For the text-containing cell, return its midpoint in (x, y) coordinate format. 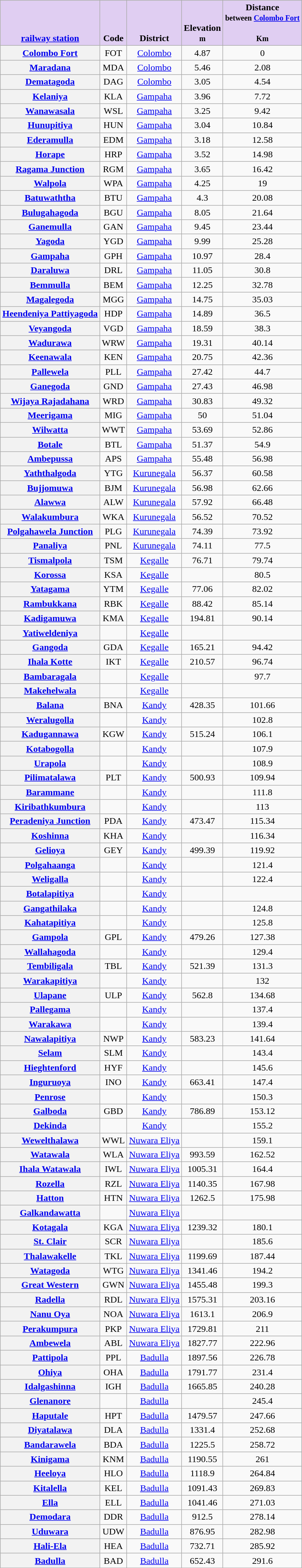
Kitalella (50, 1488)
Ihala Watawala (50, 1169)
1331.4 (202, 1430)
116.34 (262, 836)
102.8 (262, 720)
74.39 (202, 531)
Pilimatalawa (50, 778)
155.2 (262, 1125)
30.8 (262, 270)
106.1 (262, 734)
206.9 (262, 1314)
1575.31 (202, 1299)
76.71 (202, 560)
4.54 (262, 82)
FOT (114, 53)
1199.69 (202, 1256)
42.36 (262, 357)
KLA (114, 96)
82.02 (262, 589)
44.7 (262, 372)
Horape (50, 154)
3.05 (202, 82)
HPT (114, 1416)
9.42 (262, 111)
3.04 (202, 125)
14.89 (202, 314)
EDM (114, 140)
MDA (114, 67)
222.96 (262, 1343)
Selam (50, 1053)
122.4 (262, 879)
Distancebetween Colombo FortKm (262, 23)
ALW (114, 502)
Nawalapitiya (50, 1039)
BGU (114, 212)
113 (262, 807)
73.92 (262, 531)
5.46 (202, 67)
Demodara (50, 1517)
30.83 (202, 401)
HTN (114, 1198)
51.04 (262, 415)
23.44 (262, 227)
Bandarawela (50, 1445)
Pattipola (50, 1357)
IKT (114, 662)
28.4 (262, 256)
Polgahawela Junction (50, 531)
Daraluwa (50, 270)
1262.5 (202, 1198)
RDL (114, 1299)
KGW (114, 734)
732.71 (202, 1546)
Balana (50, 705)
Hali-Ela (50, 1546)
652.43 (202, 1560)
194.2 (262, 1271)
226.78 (262, 1357)
1729.81 (202, 1328)
125.8 (262, 923)
70.52 (262, 517)
Botalapitiya (50, 893)
Hieghtenford (50, 1068)
96.74 (262, 662)
187.44 (262, 1256)
Weralugolla (50, 720)
562.8 (202, 995)
KGA (114, 1227)
1613.1 (202, 1314)
3.65 (202, 169)
88.42 (202, 604)
BEM (114, 285)
153.12 (262, 1111)
109.94 (262, 778)
165.21 (202, 647)
HUN (114, 125)
3.18 (202, 140)
WLA (114, 1155)
167.98 (262, 1184)
107.9 (262, 749)
Koshinna (50, 836)
WKA (114, 517)
GPH (114, 256)
36.5 (262, 314)
912.5 (202, 1517)
291.6 (262, 1560)
282.98 (262, 1531)
124.8 (262, 908)
Nanu Oya (50, 1314)
OHA (114, 1372)
Colombo Fort (50, 53)
55.48 (202, 459)
52.86 (262, 430)
Maradana (50, 67)
Heendeniya Pattiyagoda (50, 314)
428.35 (202, 705)
Kotabogolla (50, 749)
BTL (114, 444)
54.9 (262, 444)
57.92 (202, 502)
4.3 (202, 198)
56.52 (202, 517)
Ambepussa (50, 459)
PLL (114, 372)
Penrose (50, 1096)
BTU (114, 198)
1827.77 (202, 1343)
111.8 (262, 792)
Rambukkana (50, 604)
GDA (114, 647)
Kadigamuwa (50, 618)
TBL (114, 966)
19 (262, 183)
127.38 (262, 937)
62.66 (262, 488)
Korossa (50, 575)
GND (114, 386)
Idalgashinna (50, 1387)
SLM (114, 1053)
175.98 (262, 1198)
Code (114, 23)
194.81 (202, 618)
101.66 (262, 705)
1118.9 (202, 1474)
WRD (114, 401)
129.4 (262, 952)
ULP (114, 995)
Wijaya Rajadahana (50, 401)
162.52 (262, 1155)
1041.46 (202, 1502)
DAG (114, 82)
180.1 (262, 1227)
Walpola (50, 183)
Ragama Junction (50, 169)
Kiribathkumbura (50, 807)
WSL (114, 111)
473.47 (202, 821)
Keenawala (50, 357)
Barammane (50, 792)
77.06 (202, 589)
Hunupitiya (50, 125)
50 (202, 415)
Pallegama (50, 1010)
ELL (114, 1502)
UDW (114, 1531)
27.42 (202, 372)
261 (262, 1459)
Elevationm (202, 23)
1091.43 (202, 1488)
Weligalla (50, 879)
278.14 (262, 1517)
Ganemulla (50, 227)
PLT (114, 778)
521.39 (202, 966)
9.45 (202, 227)
PLG (114, 531)
9.99 (202, 241)
1005.31 (202, 1169)
Gampola (50, 937)
285.92 (262, 1546)
HYF (114, 1068)
Bulugahagoda (50, 212)
Yaththalgoda (50, 473)
YTG (114, 473)
21.64 (262, 212)
IWL (114, 1169)
KHA (114, 836)
12.58 (262, 140)
479.26 (202, 937)
1897.56 (202, 1357)
HLO (114, 1474)
Tembiligala (50, 966)
KNM (114, 1459)
231.4 (262, 1372)
PPL (114, 1357)
121.4 (262, 865)
2.08 (262, 67)
Hatton (50, 1198)
141.64 (262, 1039)
Dekinda (50, 1125)
Warakapitiya (50, 981)
240.28 (262, 1387)
139.4 (262, 1024)
GBD (114, 1111)
RGM (114, 169)
KMA (114, 618)
TSM (114, 560)
Ganegoda (50, 386)
IGH (114, 1387)
19.31 (202, 343)
3.96 (202, 96)
WRW (114, 343)
ABL (114, 1343)
4.87 (202, 53)
DLA (114, 1430)
Pallewela (50, 372)
GEY (114, 850)
14.75 (202, 299)
Ella (50, 1502)
499.39 (202, 850)
210.57 (202, 662)
Glenanore (50, 1401)
Batuwaththa (50, 198)
Warakawa (50, 1024)
Wadurawa (50, 343)
MIG (114, 415)
79.74 (262, 560)
137.4 (262, 1010)
GAN (114, 227)
Bujjomuwa (50, 488)
12.25 (202, 285)
APS (114, 459)
159.1 (262, 1140)
150.3 (262, 1096)
Kahatapitiya (50, 923)
53.69 (202, 430)
211 (262, 1328)
GPL (114, 937)
NOA (114, 1314)
245.4 (262, 1401)
Haputale (50, 1416)
199.3 (262, 1285)
247.66 (262, 1416)
115.34 (262, 821)
HRP (114, 154)
Walakumbura (50, 517)
1455.48 (202, 1285)
38.3 (262, 328)
Watawala (50, 1155)
20.75 (202, 357)
Uduwara (50, 1531)
11.05 (202, 270)
Meerigama (50, 415)
1239.32 (202, 1227)
Kotagala (50, 1227)
Ederamulla (50, 140)
18.59 (202, 328)
583.23 (202, 1039)
786.89 (202, 1111)
1341.46 (202, 1271)
49.32 (262, 401)
1140.35 (202, 1184)
SCR (114, 1242)
Kelaniya (50, 96)
258.72 (262, 1445)
16.42 (262, 169)
GWN (114, 1285)
94.42 (262, 647)
KSA (114, 575)
3.52 (202, 154)
0 (262, 53)
515.24 (202, 734)
Radella (50, 1299)
145.6 (262, 1068)
Watagoda (50, 1271)
80.5 (262, 575)
Wilwatta (50, 430)
Great Western (50, 1285)
993.59 (202, 1155)
27.43 (202, 386)
14.98 (262, 154)
BJM (114, 488)
RZL (114, 1184)
Bemmulla (50, 285)
269.83 (262, 1488)
Tismalpola (50, 560)
DDR (114, 1517)
Diyatalawa (50, 1430)
56.37 (202, 473)
Peradeniya Junction (50, 821)
143.4 (262, 1053)
3.25 (202, 111)
Kinigama (50, 1459)
119.92 (262, 850)
51.37 (202, 444)
85.14 (262, 604)
Makehelwala (50, 691)
Polgahaanga (50, 865)
PKP (114, 1328)
Ulapane (50, 995)
Yagoda (50, 241)
40.14 (262, 343)
271.03 (262, 1502)
Ihala Kotte (50, 662)
Urapola (50, 763)
HDP (114, 314)
Gangoda (50, 647)
Inguruoya (50, 1082)
PNL (114, 546)
St. Clair (50, 1242)
Panaliya (50, 546)
WWT (114, 430)
1225.5 (202, 1445)
876.95 (202, 1531)
4.25 (202, 183)
134.68 (262, 995)
District (154, 23)
Kadugannawa (50, 734)
Dematagoda (50, 82)
164.4 (262, 1169)
66.48 (262, 502)
YGD (114, 241)
KEN (114, 357)
Veyangoda (50, 328)
147.4 (262, 1082)
BNA (114, 705)
Rozella (50, 1184)
WWL (114, 1140)
74.11 (202, 546)
Bambaragala (50, 676)
7.72 (262, 96)
Alawwa (50, 502)
500.93 (202, 778)
BDA (114, 1445)
252.68 (262, 1430)
Ohiya (50, 1372)
8.05 (202, 212)
Galboda (50, 1111)
60.58 (262, 473)
77.5 (262, 546)
VGD (114, 328)
Perakumpura (50, 1328)
1190.55 (202, 1459)
KEL (114, 1488)
203.16 (262, 1299)
Wanawasala (50, 111)
YTM (114, 589)
Magalegoda (50, 299)
132 (262, 981)
131.3 (262, 966)
MGG (114, 299)
Wallahagoda (50, 952)
WTG (114, 1271)
10.84 (262, 125)
1479.57 (202, 1416)
32.78 (262, 285)
663.41 (202, 1082)
10.97 (202, 256)
46.98 (262, 386)
Heeloya (50, 1474)
35.03 (262, 299)
1791.77 (202, 1372)
1665.85 (202, 1387)
Thalawakelle (50, 1256)
BAD (114, 1560)
185.6 (262, 1242)
Yatagama (50, 589)
Gelioya (50, 850)
INO (114, 1082)
TKL (114, 1256)
WPA (114, 183)
NWP (114, 1039)
HEA (114, 1546)
railway station (50, 23)
25.28 (262, 241)
RBK (114, 604)
108.9 (262, 763)
Gangathilaka (50, 908)
Wewelthalawa (50, 1140)
97.7 (262, 676)
Botale (50, 444)
90.14 (262, 618)
DRL (114, 270)
20.08 (262, 198)
PDA (114, 821)
264.84 (262, 1474)
Galkandawatta (50, 1213)
Yatiweldeniya (50, 633)
Ambewela (50, 1343)
